From the cell containing the given text, extract its center point as [X, Y] coordinate. 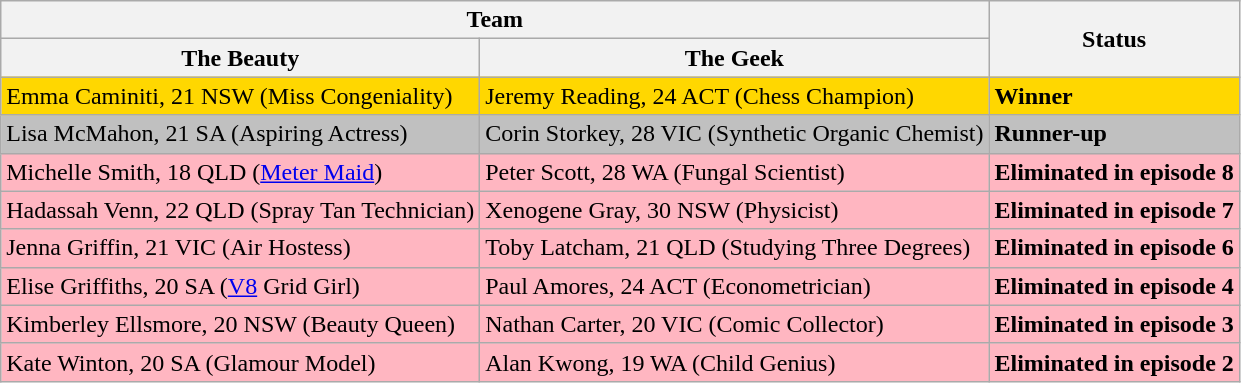
Jeremy Reading, 24 ACT (Chess Champion) [734, 96]
Team [495, 20]
Nathan Carter, 20 VIC (Comic Collector) [734, 324]
Lisa McMahon, 21 SA (Aspiring Actress) [240, 134]
Winner [1114, 96]
Jenna Griffin, 21 VIC (Air Hostess) [240, 248]
Eliminated in episode 3 [1114, 324]
Eliminated in episode 6 [1114, 248]
Runner-up [1114, 134]
Toby Latcham, 21 QLD (Studying Three Degrees) [734, 248]
Peter Scott, 28 WA (Fungal Scientist) [734, 172]
The Geek [734, 58]
Kate Winton, 20 SA (Glamour Model) [240, 362]
Eliminated in episode 2 [1114, 362]
Hadassah Venn, 22 QLD (Spray Tan Technician) [240, 210]
Status [1114, 39]
The Beauty [240, 58]
Eliminated in episode 7 [1114, 210]
Xenogene Gray, 30 NSW (Physicist) [734, 210]
Corin Storkey, 28 VIC (Synthetic Organic Chemist) [734, 134]
Alan Kwong, 19 WA (Child Genius) [734, 362]
Eliminated in episode 4 [1114, 286]
Paul Amores, 24 ACT (Econometrician) [734, 286]
Kimberley Ellsmore, 20 NSW (Beauty Queen) [240, 324]
Eliminated in episode 8 [1114, 172]
Michelle Smith, 18 QLD (Meter Maid) [240, 172]
Emma Caminiti, 21 NSW (Miss Congeniality) [240, 96]
Elise Griffiths, 20 SA (V8 Grid Girl) [240, 286]
